Return (x, y) of the center of cell containing provided text 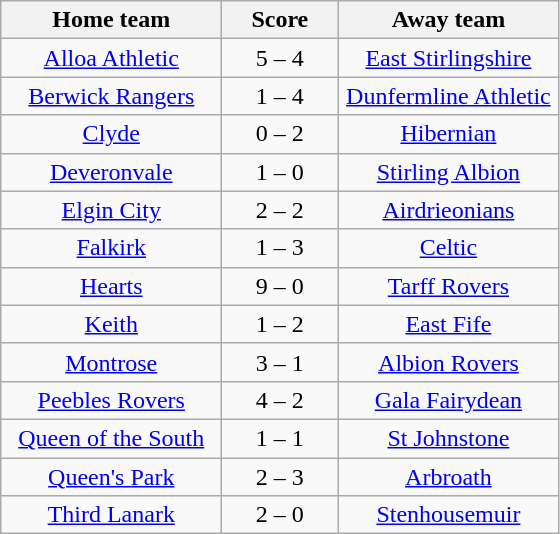
2 – 2 (280, 210)
Home team (112, 20)
0 – 2 (280, 134)
Hibernian (448, 134)
Stenhousemuir (448, 515)
Tarff Rovers (448, 286)
9 – 0 (280, 286)
Away team (448, 20)
2 – 3 (280, 477)
2 – 0 (280, 515)
Queen's Park (112, 477)
3 – 1 (280, 362)
1 – 4 (280, 96)
1 – 0 (280, 172)
East Stirlingshire (448, 58)
Airdrieonians (448, 210)
5 – 4 (280, 58)
Alloa Athletic (112, 58)
Celtic (448, 248)
Dunfermline Athletic (448, 96)
East Fife (448, 324)
1 – 3 (280, 248)
Hearts (112, 286)
Albion Rovers (448, 362)
1 – 1 (280, 438)
Peebles Rovers (112, 400)
Montrose (112, 362)
Berwick Rangers (112, 96)
Clyde (112, 134)
Elgin City (112, 210)
Third Lanark (112, 515)
1 – 2 (280, 324)
Gala Fairydean (448, 400)
St Johnstone (448, 438)
Stirling Albion (448, 172)
Deveronvale (112, 172)
4 – 2 (280, 400)
Score (280, 20)
Keith (112, 324)
Arbroath (448, 477)
Queen of the South (112, 438)
Falkirk (112, 248)
